Determine the (X, Y) coordinate at the center of the cell enclosing the given text.  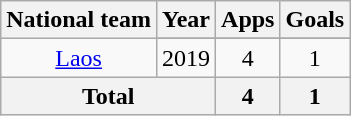
Apps (248, 20)
2019 (186, 58)
Goals (315, 20)
Year (186, 20)
Total (108, 96)
National team (79, 20)
Laos (79, 58)
